From the cell containing the given text, extract its center point as [X, Y] coordinate. 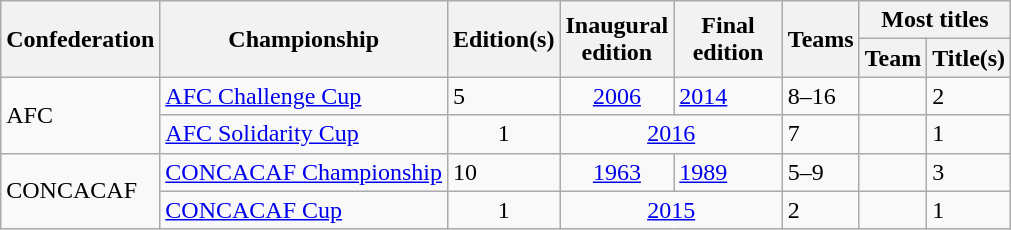
Most titles [934, 20]
5 [504, 96]
10 [504, 172]
5–9 [820, 172]
CONCACAF Championship [304, 172]
AFC Solidarity Cup [304, 134]
Teams [820, 39]
CONCACAF Cup [304, 210]
2015 [671, 210]
Confederation [80, 39]
Title(s) [969, 58]
Finaledition [728, 39]
7 [820, 134]
1963 [617, 172]
Championship [304, 39]
2014 [728, 96]
2016 [671, 134]
Team [893, 58]
AFC [80, 115]
Edition(s) [504, 39]
8–16 [820, 96]
AFC Challenge Cup [304, 96]
2006 [617, 96]
CONCACAF [80, 191]
3 [969, 172]
1989 [728, 172]
Inauguraledition [617, 39]
